Output the [X, Y] coordinate of the center of the cell containing the given text.  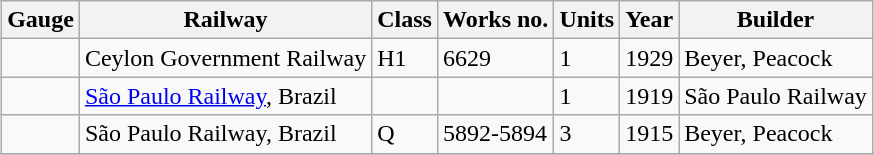
1915 [650, 134]
Works no. [495, 20]
6629 [495, 58]
Class [405, 20]
Railway [225, 20]
Builder [776, 20]
H1 [405, 58]
São Paulo Railway [776, 96]
Units [587, 20]
Year [650, 20]
1919 [650, 96]
1929 [650, 58]
5892-5894 [495, 134]
3 [587, 134]
Gauge [41, 20]
Ceylon Government Railway [225, 58]
Q [405, 134]
